Identify which cell holds the provided text, then report its (X, Y) central coordinate. 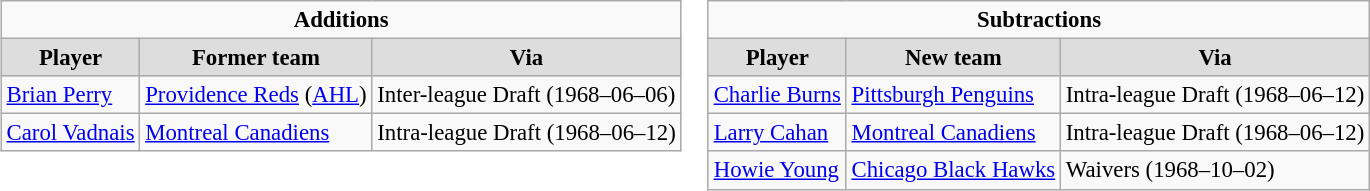
Brian Perry (70, 95)
Former team (256, 58)
Chicago Black Hawks (953, 170)
Larry Cahan (777, 133)
Waivers (1968–10–02) (1214, 170)
New team (953, 58)
Charlie Burns (777, 95)
Additions (341, 20)
Inter-league Draft (1968–06–06) (526, 95)
Carol Vadnais (70, 133)
Providence Reds (AHL) (256, 95)
Pittsburgh Penguins (953, 95)
Howie Young (777, 170)
Subtractions (1038, 20)
